Provide the [X, Y] coordinate of the cell's center where the given text is located.  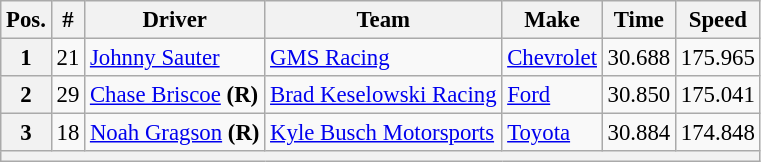
# [68, 20]
175.041 [718, 95]
Johnny Sauter [175, 58]
GMS Racing [384, 58]
Speed [718, 20]
174.848 [718, 133]
Pos. [26, 20]
Make [552, 20]
Brad Keselowski Racing [384, 95]
Time [638, 20]
Chase Briscoe (R) [175, 95]
30.850 [638, 95]
30.688 [638, 58]
21 [68, 58]
175.965 [718, 58]
Chevrolet [552, 58]
30.884 [638, 133]
29 [68, 95]
Noah Gragson (R) [175, 133]
Toyota [552, 133]
18 [68, 133]
Driver [175, 20]
2 [26, 95]
Kyle Busch Motorsports [384, 133]
1 [26, 58]
3 [26, 133]
Team [384, 20]
Ford [552, 95]
